Output the (x, y) coordinate of the center of the cell containing the given text.  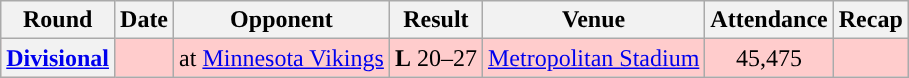
Round (58, 20)
at Minnesota Vikings (282, 58)
Recap (870, 20)
Result (436, 20)
Venue (593, 20)
Opponent (282, 20)
Metropolitan Stadium (593, 58)
45,475 (769, 58)
Divisional (58, 58)
Attendance (769, 20)
Date (144, 20)
L 20–27 (436, 58)
